Search for the cell housing the specified text and yield its (x, y) center coordinate. 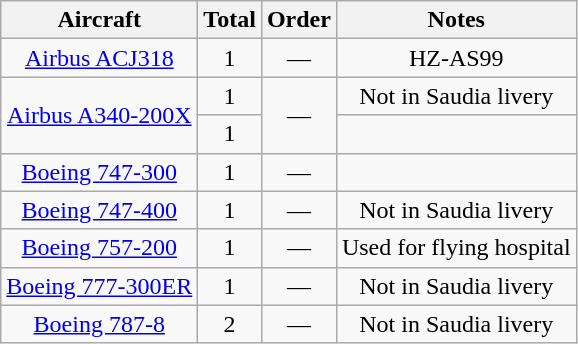
Boeing 787-8 (100, 324)
Total (230, 20)
Used for flying hospital (456, 248)
Boeing 747-400 (100, 210)
Aircraft (100, 20)
Boeing 757-200 (100, 248)
HZ-AS99 (456, 58)
Airbus A340-200X (100, 115)
2 (230, 324)
Airbus ACJ318 (100, 58)
Boeing 747-300 (100, 172)
Notes (456, 20)
Boeing 777-300ER (100, 286)
Order (298, 20)
